Capture the cell that displays the provided text and extract its (X, Y) central coordinate. 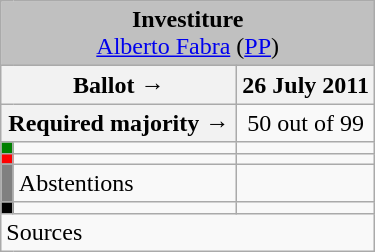
Abstentions (125, 183)
Required majority → (119, 123)
Sources (188, 232)
26 July 2011 (306, 85)
50 out of 99 (306, 123)
Ballot → (119, 85)
InvestitureAlberto Fabra (PP) (188, 34)
